Pinpoint the cell where the given text exists, returning its [x, y] midpoint coordinate. 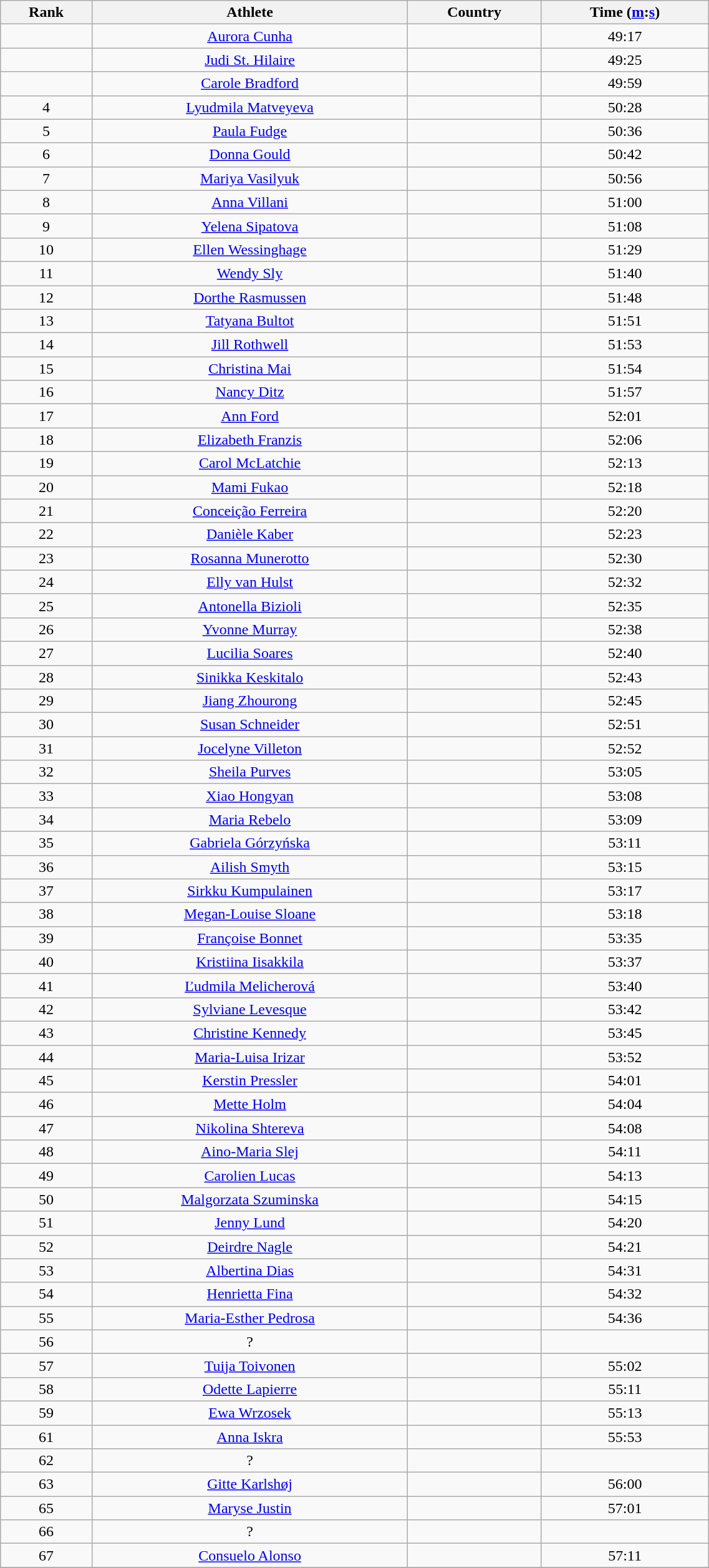
65 [46, 1508]
Malgorzata Szuminska [249, 1199]
Kerstin Pressler [249, 1081]
35 [46, 843]
34 [46, 820]
46 [46, 1105]
63 [46, 1484]
21 [46, 511]
52 [46, 1247]
Carole Bradford [249, 84]
50:36 [625, 131]
52:23 [625, 535]
40 [46, 962]
12 [46, 298]
Maria Rebelo [249, 820]
8 [46, 202]
26 [46, 629]
49 [46, 1176]
17 [46, 416]
51 [46, 1223]
9 [46, 226]
19 [46, 463]
57 [46, 1365]
Sylviane Levesque [249, 1009]
Paula Fudge [249, 131]
47 [46, 1128]
7 [46, 178]
51:53 [625, 345]
56:00 [625, 1484]
Wendy Sly [249, 273]
Jenny Lund [249, 1223]
56 [46, 1342]
52:38 [625, 629]
53:05 [625, 772]
52:13 [625, 463]
24 [46, 582]
31 [46, 748]
Henrietta Fina [249, 1294]
Nancy Ditz [249, 392]
30 [46, 725]
29 [46, 701]
54:20 [625, 1223]
Lyudmila Matveyeva [249, 107]
52:43 [625, 677]
Ľudmila Melicherová [249, 985]
14 [46, 345]
23 [46, 558]
54:01 [625, 1081]
Maria-Esther Pedrosa [249, 1318]
54:13 [625, 1176]
49:25 [625, 60]
15 [46, 369]
53:15 [625, 867]
38 [46, 914]
54:36 [625, 1318]
53 [46, 1270]
Ewa Wrzosek [249, 1413]
53:52 [625, 1057]
53:42 [625, 1009]
42 [46, 1009]
Consuelo Alonso [249, 1556]
Aino-Maria Slej [249, 1152]
32 [46, 772]
39 [46, 938]
36 [46, 867]
48 [46, 1152]
Albertina Dias [249, 1270]
Athlete [249, 12]
Carolien Lucas [249, 1176]
Tuija Toivonen [249, 1365]
Carol McLatchie [249, 463]
52:18 [625, 487]
Mariya Vasilyuk [249, 178]
53:09 [625, 820]
52:35 [625, 606]
51:57 [625, 392]
4 [46, 107]
Megan-Louise Sloane [249, 914]
55:13 [625, 1413]
53:45 [625, 1033]
Christine Kennedy [249, 1033]
55:11 [625, 1389]
50:28 [625, 107]
Susan Schneider [249, 725]
Jocelyne Villeton [249, 748]
25 [46, 606]
Jill Rothwell [249, 345]
Elly van Hulst [249, 582]
51:40 [625, 273]
53:35 [625, 938]
52:51 [625, 725]
54 [46, 1294]
54:11 [625, 1152]
66 [46, 1532]
52:45 [625, 701]
51:54 [625, 369]
49:17 [625, 36]
67 [46, 1556]
52:30 [625, 558]
Kristiina Iisakkila [249, 962]
Maryse Justin [249, 1508]
22 [46, 535]
Donna Gould [249, 155]
51:48 [625, 298]
58 [46, 1389]
10 [46, 249]
Gabriela Górzyńska [249, 843]
55 [46, 1318]
Judi St. Hilaire [249, 60]
Jiang Zhourong [249, 701]
Conceição Ferreira [249, 511]
Tatyana Bultot [249, 321]
Danièle Kaber [249, 535]
52:52 [625, 748]
51:08 [625, 226]
52:06 [625, 440]
54:15 [625, 1199]
51:00 [625, 202]
55:02 [625, 1365]
Françoise Bonnet [249, 938]
Christina Mai [249, 369]
Gitte Karlshøj [249, 1484]
57:01 [625, 1508]
62 [46, 1461]
57:11 [625, 1556]
52:40 [625, 653]
Lucilia Soares [249, 653]
Mette Holm [249, 1105]
Odette Lapierre [249, 1389]
13 [46, 321]
54:04 [625, 1105]
61 [46, 1436]
Rank [46, 12]
41 [46, 985]
Yvonne Murray [249, 629]
20 [46, 487]
Mami Fukao [249, 487]
50:42 [625, 155]
Time (m:s) [625, 12]
54:31 [625, 1270]
Elizabeth Franzis [249, 440]
Dorthe Rasmussen [249, 298]
52:01 [625, 416]
Ellen Wessinghage [249, 249]
50 [46, 1199]
6 [46, 155]
52:32 [625, 582]
Rosanna Munerotto [249, 558]
51:51 [625, 321]
59 [46, 1413]
43 [46, 1033]
51:29 [625, 249]
11 [46, 273]
53:08 [625, 796]
54:32 [625, 1294]
Ann Ford [249, 416]
28 [46, 677]
44 [46, 1057]
Sheila Purves [249, 772]
54:08 [625, 1128]
53:18 [625, 914]
27 [46, 653]
Deirdre Nagle [249, 1247]
Nikolina Shtereva [249, 1128]
18 [46, 440]
Sirkku Kumpulainen [249, 891]
45 [46, 1081]
55:53 [625, 1436]
54:21 [625, 1247]
53:37 [625, 962]
Country [475, 12]
Aurora Cunha [249, 36]
Antonella Bizioli [249, 606]
53:17 [625, 891]
5 [46, 131]
Anna Iskra [249, 1436]
33 [46, 796]
52:20 [625, 511]
37 [46, 891]
Sinikka Keskitalo [249, 677]
16 [46, 392]
50:56 [625, 178]
Yelena Sipatova [249, 226]
Anna Villani [249, 202]
49:59 [625, 84]
Ailish Smyth [249, 867]
53:40 [625, 985]
53:11 [625, 843]
Maria-Luisa Irizar [249, 1057]
Xiao Hongyan [249, 796]
